Capture the cell that displays the provided text and extract its (X, Y) central coordinate. 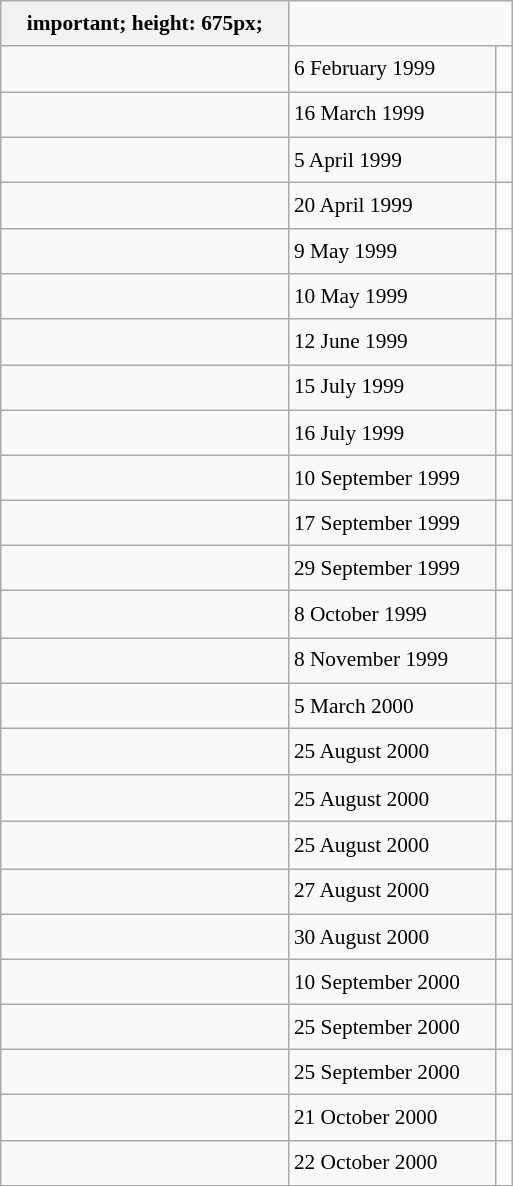
16 July 1999 (392, 432)
10 May 1999 (392, 296)
17 September 1999 (392, 522)
22 October 2000 (392, 1162)
21 October 2000 (392, 1118)
27 August 2000 (392, 890)
6 February 1999 (392, 68)
20 April 1999 (392, 206)
10 September 1999 (392, 478)
9 May 1999 (392, 252)
15 July 1999 (392, 388)
10 September 2000 (392, 982)
16 March 1999 (392, 114)
8 November 1999 (392, 660)
5 April 1999 (392, 160)
important; height: 675px; (145, 24)
5 March 2000 (392, 706)
12 June 1999 (392, 342)
30 August 2000 (392, 936)
29 September 1999 (392, 568)
8 October 1999 (392, 614)
